Output the (x, y) coordinate of the center of the cell containing the given text.  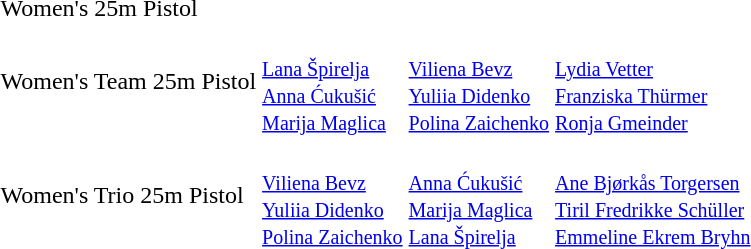
Lana ŠpireljaAnna ĆukušićMarija Maglica (332, 82)
Viliena BevzYuliia DidenkoPolina Zaichenko (478, 82)
